Output the [X, Y] coordinate of the center of the cell containing the given text.  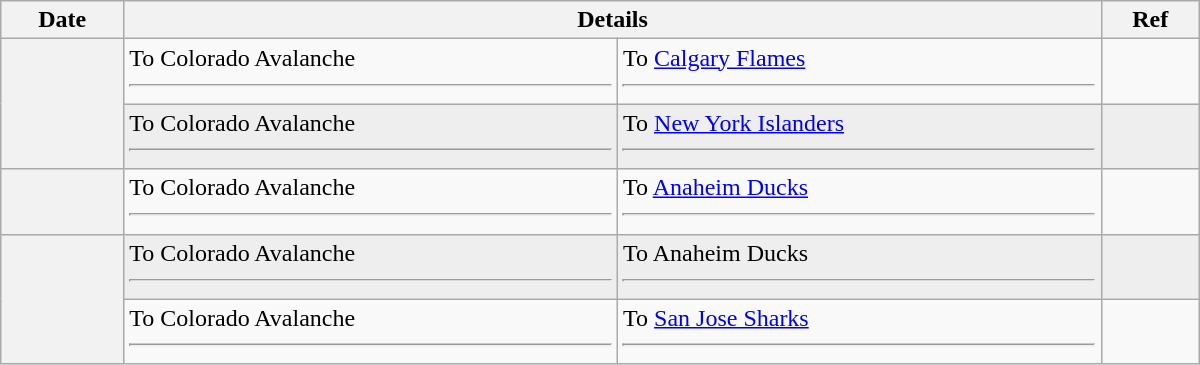
To Calgary Flames [860, 72]
To San Jose Sharks [860, 332]
Details [612, 20]
Date [62, 20]
Ref [1150, 20]
To New York Islanders [860, 136]
